Determine the [x, y] coordinate at the center of the cell enclosing the given text.  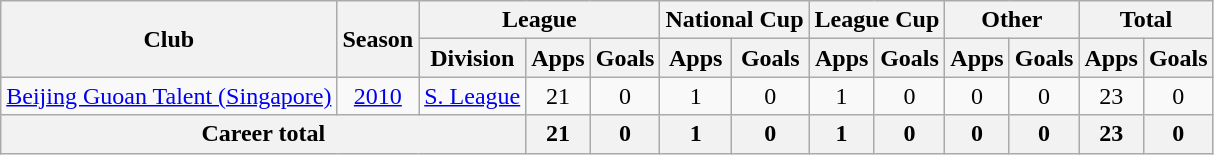
Career total [264, 134]
Other [1012, 20]
Total [1146, 20]
2010 [378, 96]
Club [169, 39]
League [540, 20]
National Cup [734, 20]
League Cup [877, 20]
S. League [472, 96]
Beijing Guoan Talent (Singapore) [169, 96]
Division [472, 58]
Season [378, 39]
